Determine the [x, y] coordinate at the center of the cell enclosing the given text.  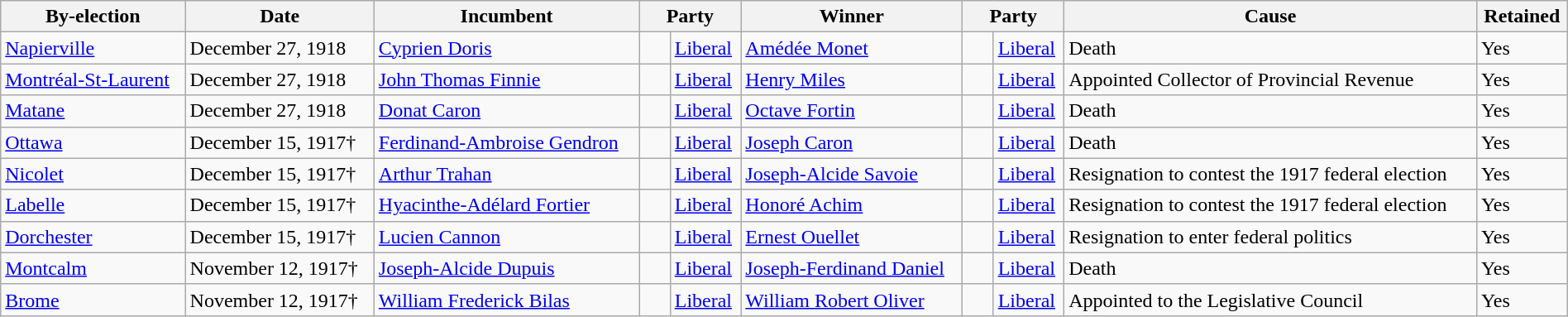
Joseph-Ferdinand Daniel [852, 268]
Octave Fortin [852, 111]
Brome [93, 300]
Cyprien Doris [506, 48]
Honoré Achim [852, 205]
Henry Miles [852, 79]
Montréal-St-Laurent [93, 79]
Joseph-Alcide Dupuis [506, 268]
Matane [93, 111]
Ernest Ouellet [852, 237]
Cause [1270, 17]
Lucien Cannon [506, 237]
Joseph Caron [852, 142]
Date [280, 17]
Joseph-Alcide Savoie [852, 174]
Resignation to enter federal politics [1270, 237]
Donat Caron [506, 111]
By-election [93, 17]
Retained [1522, 17]
Appointed to the Legislative Council [1270, 300]
Arthur Trahan [506, 174]
Labelle [93, 205]
Dorchester [93, 237]
Montcalm [93, 268]
Nicolet [93, 174]
Winner [852, 17]
John Thomas Finnie [506, 79]
Appointed Collector of Provincial Revenue [1270, 79]
Ferdinand-Ambroise Gendron [506, 142]
William Robert Oliver [852, 300]
Amédée Monet [852, 48]
Ottawa [93, 142]
Hyacinthe-Adélard Fortier [506, 205]
William Frederick Bilas [506, 300]
Incumbent [506, 17]
Napierville [93, 48]
